From the cell containing the given text, extract its center point as (x, y) coordinate. 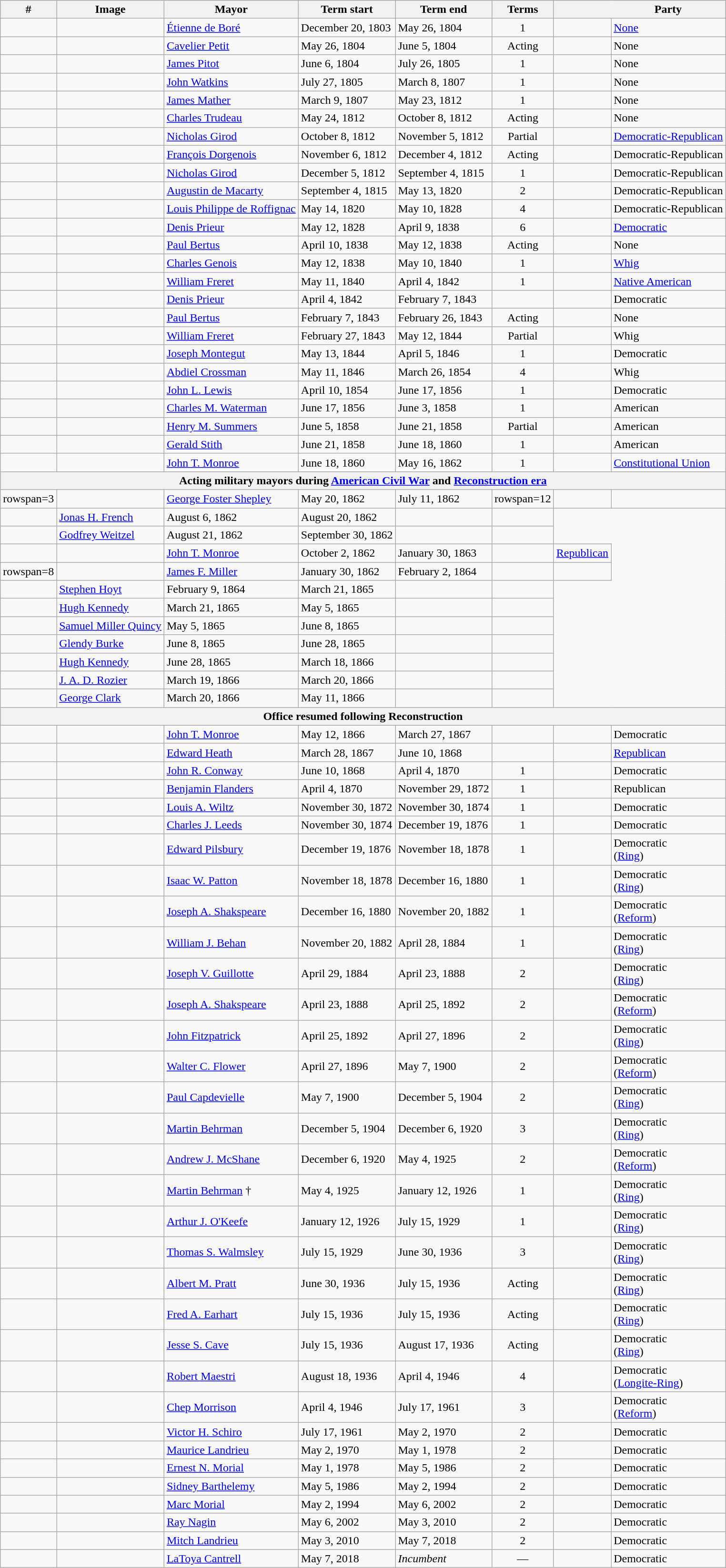
May 11, 1840 (347, 281)
March 28, 1867 (347, 752)
April 10, 1854 (347, 390)
Albert M. Pratt (231, 1283)
John L. Lewis (231, 390)
Incumbent (444, 1558)
LaToya Cantrell (231, 1558)
April 10, 1838 (347, 245)
James Mather (231, 100)
July 11, 1862 (444, 499)
May 11, 1846 (347, 372)
Henry M. Summers (231, 426)
Chep Morrison (231, 1408)
Charles Genois (231, 263)
Glendy Burke (111, 644)
November 5, 1812 (444, 136)
Fred A. Earhart (231, 1314)
Godfrey Weitzel (111, 535)
6 (523, 227)
Term end (444, 10)
Edward Heath (231, 752)
Party (668, 10)
Andrew J. McShane (231, 1159)
Mitch Landrieu (231, 1540)
Mayor (231, 10)
May 14, 1820 (347, 209)
Charles J. Leeds (231, 825)
March 18, 1866 (347, 662)
Charles Trudeau (231, 118)
Term start (347, 10)
August 18, 1936 (347, 1376)
May 10, 1840 (444, 263)
March 26, 1854 (444, 372)
May 20, 1862 (347, 499)
May 13, 1844 (347, 354)
Joseph V. Guillotte (231, 973)
February 2, 1864 (444, 571)
Constitutional Union (668, 462)
rowspan=3 (29, 499)
August 17, 1936 (444, 1346)
François Dorgenois (231, 154)
James F. Miller (231, 571)
John R. Conway (231, 770)
July 27, 1805 (347, 82)
Robert Maestri (231, 1376)
Charles M. Waterman (231, 408)
Benjamin Flanders (231, 789)
William J. Behan (231, 943)
Office resumed following Reconstruction (363, 716)
Edward Pilsbury (231, 849)
# (29, 10)
Terms (523, 10)
Acting military mayors during American Civil War and Reconstruction era (363, 480)
Ray Nagin (231, 1522)
J. A. D. Rozier (111, 680)
Jonas H. French (111, 517)
August 6, 1862 (231, 517)
Étienne de Boré (231, 28)
Cavelier Petit (231, 46)
Martin Behrman † (231, 1190)
November 29, 1872 (444, 789)
Gerald Stith (231, 444)
Native American (668, 281)
June 5, 1804 (444, 46)
May 12, 1844 (444, 336)
May 24, 1812 (347, 118)
George Foster Shepley (231, 499)
June 5, 1858 (347, 426)
December 4, 1812 (444, 154)
Democratic(Longite-Ring) (668, 1376)
James Pitot (231, 64)
March 8, 1807 (444, 82)
October 2, 1862 (347, 553)
February 9, 1864 (231, 589)
Samuel Miller Quincy (111, 626)
August 20, 1862 (347, 517)
Sidney Barthelemy (231, 1486)
May 23, 1812 (444, 100)
May 12, 1866 (347, 734)
Louis Philippe de Roffignac (231, 209)
— (523, 1558)
Augustin de Macarty (231, 190)
Marc Morial (231, 1504)
Stephen Hoyt (111, 589)
Louis A. Wiltz (231, 807)
May 16, 1862 (444, 462)
Abdiel Crossman (231, 372)
March 19, 1866 (231, 680)
May 10, 1828 (444, 209)
January 30, 1863 (444, 553)
Walter C. Flower (231, 1067)
Victor H. Schiro (231, 1432)
December 5, 1812 (347, 172)
April 5, 1846 (444, 354)
George Clark (111, 698)
Joseph Montegut (231, 354)
Image (111, 10)
Arthur J. O'Keefe (231, 1221)
January 30, 1862 (347, 571)
February 26, 1843 (444, 318)
Ernest N. Morial (231, 1468)
Martin Behrman (231, 1129)
September 30, 1862 (347, 535)
May 13, 1820 (444, 190)
June 6, 1804 (347, 64)
John Watkins (231, 82)
March 27, 1867 (444, 734)
April 29, 1884 (347, 973)
July 26, 1805 (444, 64)
December 20, 1803 (347, 28)
May 11, 1866 (347, 698)
June 3, 1858 (444, 408)
April 28, 1884 (444, 943)
rowspan=8 (29, 571)
Isaac W. Patton (231, 881)
Maurice Landrieu (231, 1450)
August 21, 1862 (231, 535)
November 6, 1812 (347, 154)
rowspan=12 (523, 499)
Paul Capdevielle (231, 1097)
November 30, 1872 (347, 807)
John Fitzpatrick (231, 1035)
February 27, 1843 (347, 336)
May 12, 1828 (347, 227)
Thomas S. Walmsley (231, 1252)
Jesse S. Cave (231, 1346)
March 9, 1807 (347, 100)
April 9, 1838 (444, 227)
